Provide the (X, Y) coordinate of the cell's center where the given text is located.  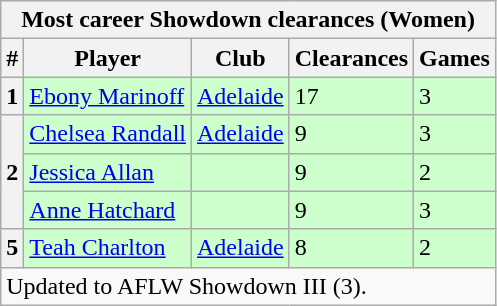
Games (455, 58)
Chelsea Randall (108, 134)
Clearances (351, 58)
5 (12, 248)
Ebony Marinoff (108, 96)
Anne Hatchard (108, 210)
Updated to AFLW Showdown III (3). (248, 286)
# (12, 58)
Club (241, 58)
17 (351, 96)
1 (12, 96)
8 (351, 248)
Most career Showdown clearances (Women) (248, 20)
Teah Charlton (108, 248)
Player (108, 58)
Jessica Allan (108, 172)
